Detect which cell encompasses the target text, then output its (X, Y) center coordinate. 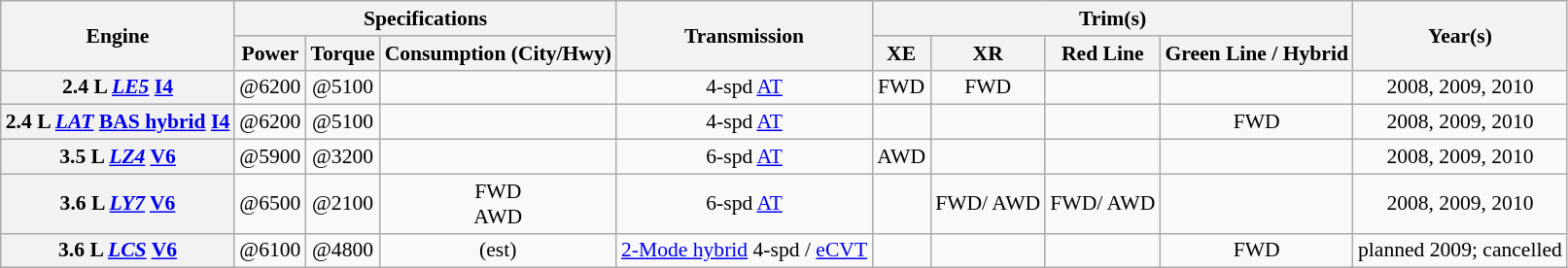
Green Line / Hybrid (1256, 53)
Red Line (1102, 53)
(est) (498, 251)
2.4 L LE5 I4 (119, 87)
@3200 (342, 157)
Consumption (City/Hwy) (498, 53)
@6500 (270, 204)
Power (270, 53)
Specifications (426, 18)
AWD (901, 157)
Transmission (745, 35)
2.4 L LAT BAS hybrid I4 (119, 122)
XE (901, 53)
Torque (342, 53)
2-Mode hybrid 4-spd / eCVT (745, 251)
Trim(s) (1112, 18)
3.6 L LCS V6 (119, 251)
3.5 L LZ4 V6 (119, 157)
@4800 (342, 251)
Engine (119, 35)
@5900 (270, 157)
FWD AWD (498, 204)
Year(s) (1460, 35)
planned 2009; cancelled (1460, 251)
XR (988, 53)
3.6 L LY7 V6 (119, 204)
@6100 (270, 251)
@2100 (342, 204)
